Provide the (X, Y) coordinate of the cell's center where the given text is located.  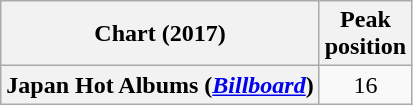
Chart (2017) (160, 34)
16 (365, 85)
Peakposition (365, 34)
Japan Hot Albums (Billboard) (160, 85)
